Find where the given text appears and provide that cell's center as [X, Y] coordinate. 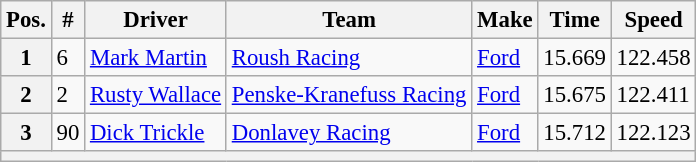
# [68, 20]
Team [348, 20]
Make [505, 20]
Dick Trickle [156, 133]
1 [26, 58]
122.411 [654, 95]
122.458 [654, 58]
Donlavey Racing [348, 133]
15.669 [574, 58]
Rusty Wallace [156, 95]
90 [68, 133]
Mark Martin [156, 58]
Time [574, 20]
Roush Racing [348, 58]
3 [26, 133]
15.712 [574, 133]
15.675 [574, 95]
Driver [156, 20]
122.123 [654, 133]
Penske-Kranefuss Racing [348, 95]
Pos. [26, 20]
6 [68, 58]
Speed [654, 20]
